Identify which cell holds the provided text, then report its (X, Y) central coordinate. 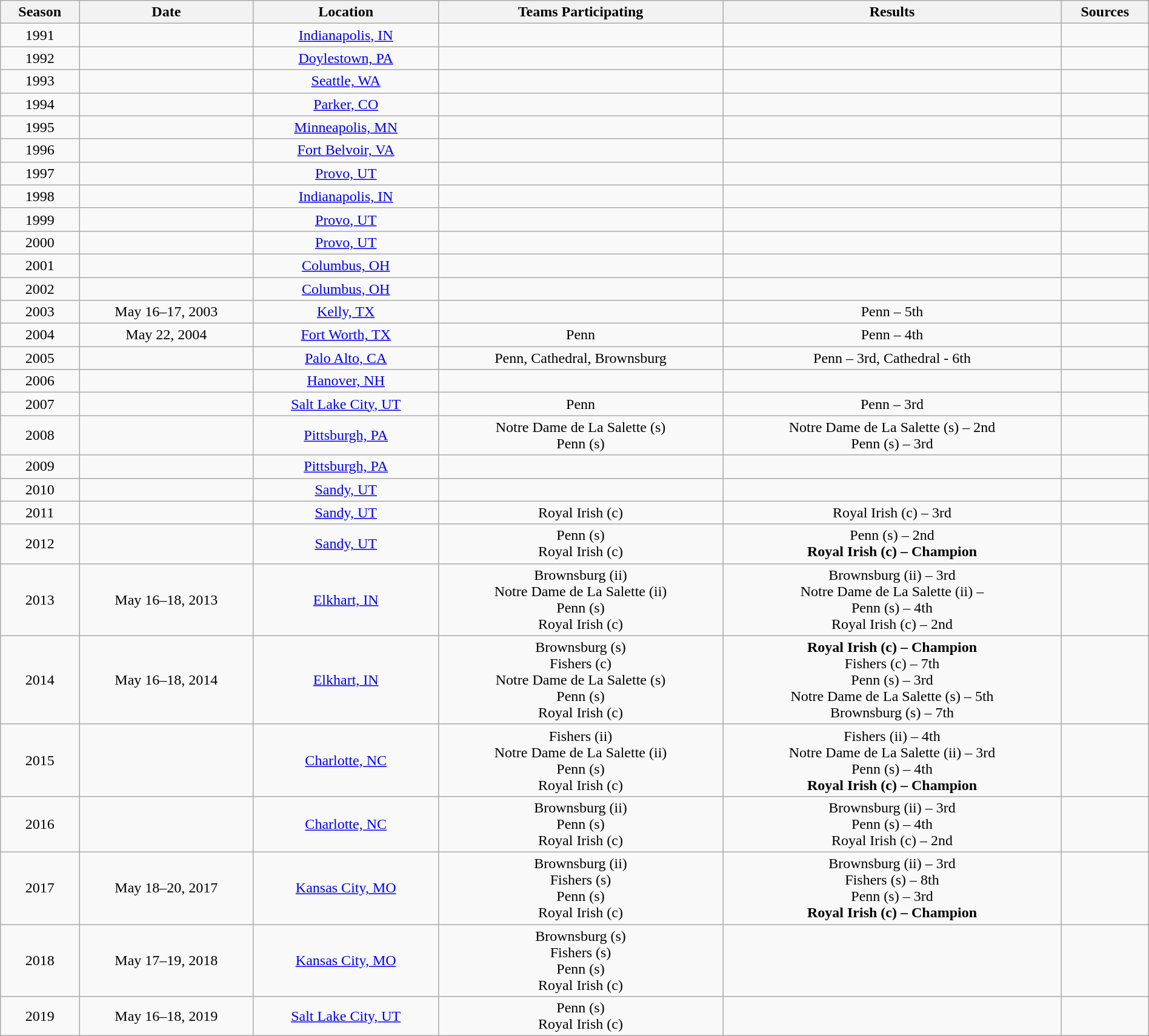
May 17–19, 2018 (167, 961)
1993 (40, 81)
Brownsburg (s)Fishers (c)Notre Dame de La Salette (s)Penn (s)Royal Irish (c) (581, 680)
Royal Irish (c) (581, 513)
May 22, 2004 (167, 335)
2013 (40, 600)
1994 (40, 104)
Fishers (ii)Notre Dame de La Salette (ii)Penn (s)Royal Irish (c) (581, 760)
2009 (40, 467)
2011 (40, 513)
2007 (40, 404)
Brownsburg (s)Fishers (s)Penn (s) Royal Irish (c) (581, 961)
Parker, CO (345, 104)
Brownsburg (ii) – 3rdNotre Dame de La Salette (ii) – Penn (s) – 4thRoyal Irish (c) – 2nd (892, 600)
1992 (40, 58)
Fort Belvoir, VA (345, 150)
2000 (40, 242)
Results (892, 12)
1995 (40, 127)
Penn (s) Royal Irish (c) (581, 1017)
Penn (s)Royal Irish (c) (581, 544)
2018 (40, 961)
2005 (40, 358)
1991 (40, 35)
Palo Alto, CA (345, 358)
May 18–20, 2017 (167, 888)
Fort Worth, TX (345, 335)
2001 (40, 265)
Notre Dame de La Salette (s) – 2ndPenn (s) – 3rd (892, 435)
2010 (40, 490)
Fishers (ii) – 4thNotre Dame de La Salette (ii) – 3rdPenn (s) – 4thRoyal Irish (c) – Champion (892, 760)
2017 (40, 888)
2006 (40, 381)
Location (345, 12)
2012 (40, 544)
Season (40, 12)
Date (167, 12)
Penn (s) – 2ndRoyal Irish (c) – Champion (892, 544)
Brownsburg (ii) – 3rdFishers (s) – 8thPenn (s) – 3rdRoyal Irish (c) – Champion (892, 888)
1998 (40, 196)
Royal Irish (c) – 3rd (892, 513)
2004 (40, 335)
1997 (40, 173)
Notre Dame de La Salette (s)Penn (s) (581, 435)
2002 (40, 289)
Penn – 3rd, Cathedral - 6th (892, 358)
Brownsburg (ii)Notre Dame de La Salette (ii)Penn (s)Royal Irish (c) (581, 600)
Hanover, NH (345, 381)
Penn – 3rd (892, 404)
2008 (40, 435)
2019 (40, 1017)
Penn – 5th (892, 312)
May 16–18, 2013 (167, 600)
Minneapolis, MN (345, 127)
2003 (40, 312)
Royal Irish (c) – ChampionFishers (c) – 7thPenn (s) – 3rdNotre Dame de La Salette (s) – 5thBrownsburg (s) – 7th (892, 680)
Penn – 4th (892, 335)
Sources (1105, 12)
1996 (40, 150)
Brownsburg (ii)Penn (s) Royal Irish (c) (581, 824)
Brownsburg (ii)Fishers (s)Penn (s)Royal Irish (c) (581, 888)
May 16–17, 2003 (167, 312)
Seattle, WA (345, 81)
2014 (40, 680)
Kelly, TX (345, 312)
1999 (40, 219)
2015 (40, 760)
Brownsburg (ii) – 3rdPenn (s) – 4thRoyal Irish (c) – 2nd (892, 824)
2016 (40, 824)
Doylestown, PA (345, 58)
Penn, Cathedral, Brownsburg (581, 358)
May 16–18, 2019 (167, 1017)
Teams Participating (581, 12)
May 16–18, 2014 (167, 680)
